Return the [x, y] coordinate for the center point of the cell that contains the specified text.  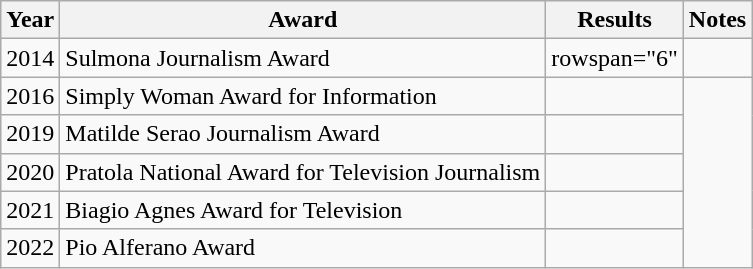
Award [303, 20]
2019 [30, 134]
Biagio Agnes Award for Television [303, 210]
2021 [30, 210]
Simply Woman Award for Information [303, 96]
Sulmona Journalism Award [303, 58]
Results [615, 20]
2020 [30, 172]
rowspan="6" [615, 58]
2016 [30, 96]
Pratola National Award for Television Journalism [303, 172]
Matilde Serao Journalism Award [303, 134]
Year [30, 20]
Pio Alferano Award [303, 248]
Notes [717, 20]
2022 [30, 248]
2014 [30, 58]
